Pinpoint the cell where the given text exists, returning its (X, Y) midpoint coordinate. 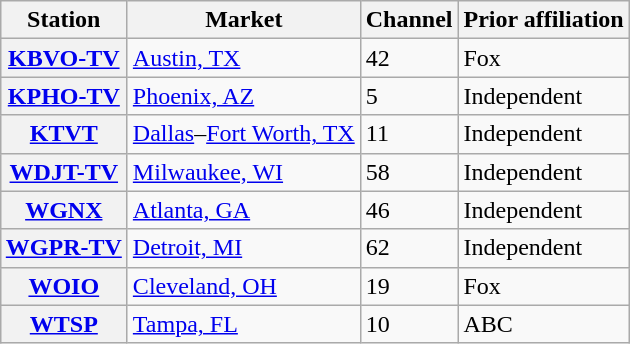
Tampa, FL (244, 324)
62 (409, 248)
ABC (544, 324)
WGPR-TV (64, 248)
KPHO-TV (64, 96)
KBVO-TV (64, 58)
Station (64, 20)
WGNX (64, 210)
10 (409, 324)
Detroit, MI (244, 248)
WTSP (64, 324)
Prior affiliation (544, 20)
Channel (409, 20)
46 (409, 210)
5 (409, 96)
WOIO (64, 286)
Milwaukee, WI (244, 172)
Cleveland, OH (244, 286)
Phoenix, AZ (244, 96)
KTVT (64, 134)
58 (409, 172)
Atlanta, GA (244, 210)
Austin, TX (244, 58)
19 (409, 286)
11 (409, 134)
WDJT-TV (64, 172)
Market (244, 20)
Dallas–Fort Worth, TX (244, 134)
42 (409, 58)
